Extract the [x, y] coordinate from the center of the cell holding the provided text.  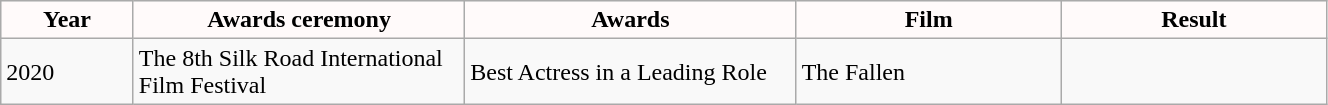
Awards ceremony [298, 20]
Awards [630, 20]
Film [928, 20]
The Fallen [928, 72]
2020 [68, 72]
The 8th Silk Road International Film Festival [298, 72]
Result [1194, 20]
Best Actress in a Leading Role [630, 72]
Year [68, 20]
